For the text-containing cell, return its midpoint in [x, y] coordinate format. 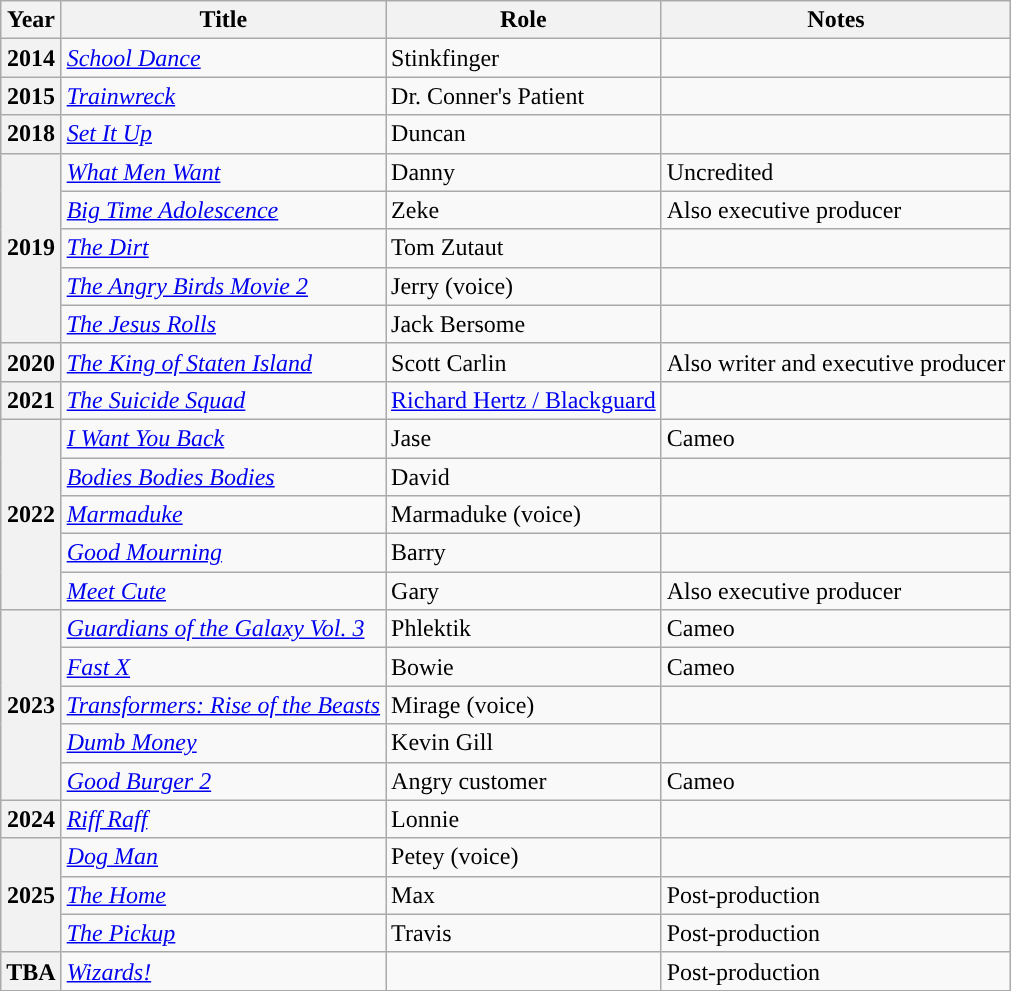
Mirage (voice) [524, 705]
Tom Zutaut [524, 248]
2022 [31, 514]
2023 [31, 705]
Good Burger 2 [223, 781]
School Dance [223, 58]
Riff Raff [223, 819]
Dog Man [223, 857]
Marmaduke [223, 515]
Max [524, 895]
2015 [31, 96]
2014 [31, 58]
Wizards! [223, 971]
Jerry (voice) [524, 286]
Danny [524, 172]
Year [31, 20]
Title [223, 20]
Meet Cute [223, 591]
Zeke [524, 210]
Stinkfinger [524, 58]
The Dirt [223, 248]
The King of Staten Island [223, 362]
What Men Want [223, 172]
Trainwreck [223, 96]
The Angry Birds Movie 2 [223, 286]
TBA [31, 971]
Dr. Conner's Patient [524, 96]
Scott Carlin [524, 362]
Petey (voice) [524, 857]
Angry customer [524, 781]
Good Mourning [223, 553]
I Want You Back [223, 438]
Barry [524, 553]
Also writer and executive producer [836, 362]
Gary [524, 591]
Bowie [524, 667]
2020 [31, 362]
Set It Up [223, 134]
2019 [31, 248]
Jack Bersome [524, 324]
The Suicide Squad [223, 400]
Fast X [223, 667]
Travis [524, 933]
Richard Hertz / Blackguard [524, 400]
Role [524, 20]
Notes [836, 20]
2024 [31, 819]
The Jesus Rolls [223, 324]
The Home [223, 895]
2021 [31, 400]
Dumb Money [223, 743]
Lonnie [524, 819]
2025 [31, 895]
2018 [31, 134]
Marmaduke (voice) [524, 515]
Phlektik [524, 629]
Bodies Bodies Bodies [223, 477]
David [524, 477]
Big Time Adolescence [223, 210]
Guardians of the Galaxy Vol. 3 [223, 629]
Kevin Gill [524, 743]
Transformers: Rise of the Beasts [223, 705]
Uncredited [836, 172]
Duncan [524, 134]
The Pickup [223, 933]
Jase [524, 438]
